Identify which cell holds the provided text, then report its (x, y) central coordinate. 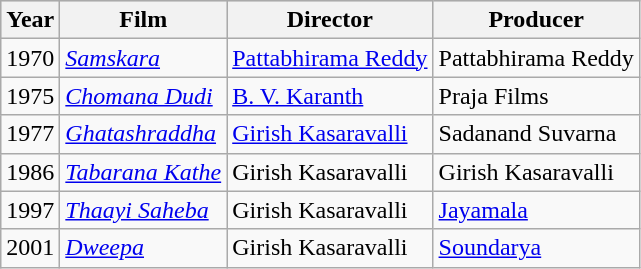
B. V. Karanth (330, 96)
Praja Films (536, 96)
Jayamala (536, 210)
1986 (30, 172)
Thaayi Saheba (144, 210)
Year (30, 20)
1970 (30, 58)
Film (144, 20)
Samskara (144, 58)
2001 (30, 248)
Tabarana Kathe (144, 172)
1975 (30, 96)
Producer (536, 20)
1977 (30, 134)
Ghatashraddha (144, 134)
Director (330, 20)
Soundarya (536, 248)
Dweepa (144, 248)
1997 (30, 210)
Chomana Dudi (144, 96)
Sadanand Suvarna (536, 134)
